Locate the cell with the specified text and output its (X, Y) center coordinate. 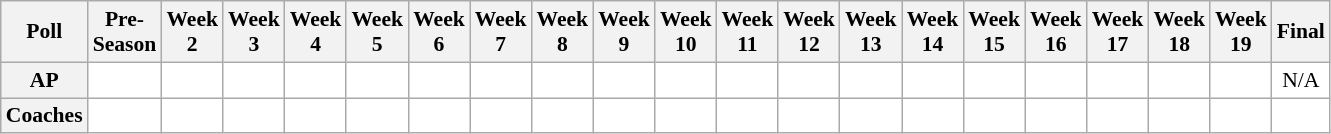
Poll (44, 32)
Week15 (994, 32)
Week11 (748, 32)
Week16 (1056, 32)
Week9 (624, 32)
Week18 (1179, 32)
Final (1301, 32)
Week12 (809, 32)
AP (44, 80)
Week13 (871, 32)
Week4 (316, 32)
Week5 (377, 32)
Week7 (501, 32)
Week6 (439, 32)
Pre-Season (125, 32)
Week10 (686, 32)
Week8 (562, 32)
Week3 (254, 32)
N/A (1301, 80)
Week14 (933, 32)
Coaches (44, 116)
Week2 (192, 32)
Week17 (1118, 32)
Week19 (1241, 32)
